From the cell containing the given text, extract its center point as (x, y) coordinate. 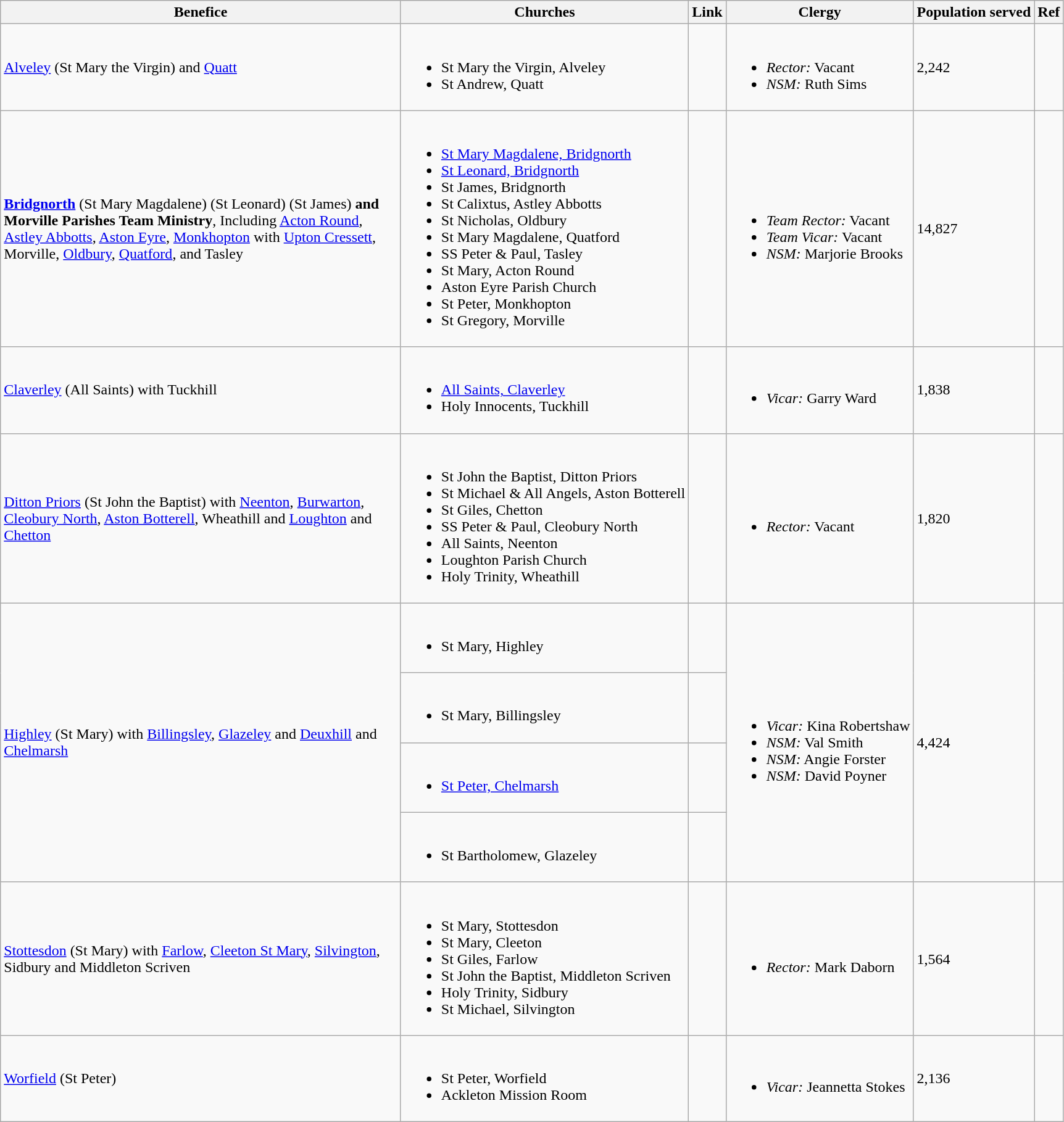
St Mary the Virgin, AlveleySt Andrew, Quatt (544, 67)
1,838 (974, 390)
St Peter, Chelmarsh (544, 778)
St Mary, Highley (544, 638)
St Bartholomew, Glazeley (544, 847)
St Mary, StottesdonSt Mary, CleetonSt Giles, FarlowSt John the Baptist, Middleton ScrivenHoly Trinity, SidburySt Michael, Silvington (544, 958)
Ref (1049, 12)
Population served (974, 12)
Team Rector: VacantTeam Vicar: VacantNSM: Marjorie Brooks (820, 228)
Rector: Mark Daborn (820, 958)
St Peter, WorfieldAckleton Mission Room (544, 1078)
Churches (544, 12)
14,827 (974, 228)
Alveley (St Mary the Virgin) and Quatt (201, 67)
2,242 (974, 67)
Stottesdon (St Mary) with Farlow, Cleeton St Mary, Silvington, Sidbury and Middleton Scriven (201, 958)
Claverley (All Saints) with Tuckhill (201, 390)
Rector: VacantNSM: Ruth Sims (820, 67)
4,424 (974, 742)
Vicar: Garry Ward (820, 390)
St Mary, Billingsley (544, 707)
Worfield (St Peter) (201, 1078)
2,136 (974, 1078)
Benefice (201, 12)
Vicar: Kina RobertshawNSM: Val SmithNSM: Angie ForsterNSM: David Poyner (820, 742)
Ditton Priors (St John the Baptist) with Neenton, Burwarton, Cleobury North, Aston Botterell, Wheathill and Loughton and Chetton (201, 518)
Rector: Vacant (820, 518)
All Saints, ClaverleyHoly Innocents, Tuckhill (544, 390)
Highley (St Mary) with Billingsley, Glazeley and Deuxhill and Chelmarsh (201, 742)
Vicar: Jeannetta Stokes (820, 1078)
Link (707, 12)
1,820 (974, 518)
Clergy (820, 12)
1,564 (974, 958)
